Extract the (x, y) coordinate from the center of the cell holding the provided text.  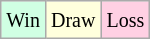
Win (24, 20)
Draw (72, 20)
Loss (126, 20)
